Detect which cell encompasses the target text, then output its [X, Y] center coordinate. 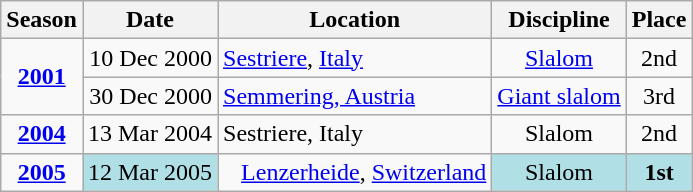
Date [150, 20]
1st [659, 172]
13 Mar 2004 [150, 134]
10 Dec 2000 [150, 58]
3rd [659, 96]
Giant slalom [559, 96]
Semmering, Austria [355, 96]
30 Dec 2000 [150, 96]
Season [42, 20]
Place [659, 20]
Lenzerheide, Switzerland [355, 172]
2004 [42, 134]
Discipline [559, 20]
12 Mar 2005 [150, 172]
2005 [42, 172]
2001 [42, 77]
Location [355, 20]
